Identify which cell holds the provided text, then report its (x, y) central coordinate. 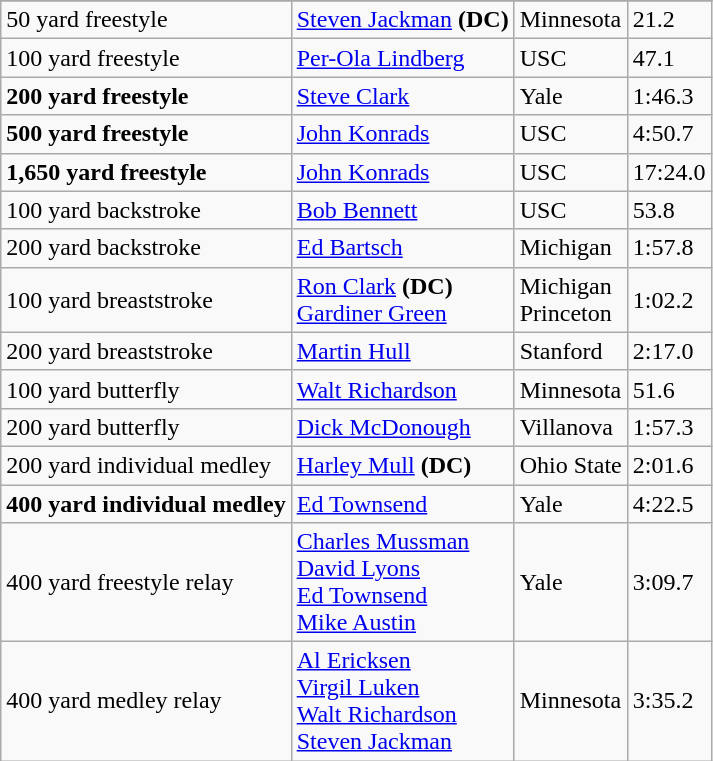
1:57.8 (669, 248)
Michigan (570, 248)
1,650 yard freestyle (146, 172)
Al EricksenVirgil LukenWalt RichardsonSteven Jackman (402, 702)
Stanford (570, 351)
Steven Jackman (DC) (402, 20)
MichiganPrinceton (570, 300)
100 yard freestyle (146, 58)
Per-Ola Lindberg (402, 58)
200 yard individual medley (146, 465)
100 yard backstroke (146, 210)
4:50.7 (669, 134)
47.1 (669, 58)
400 yard medley relay (146, 702)
200 yard breaststroke (146, 351)
Ohio State (570, 465)
1:46.3 (669, 96)
2:17.0 (669, 351)
100 yard butterfly (146, 389)
Ed Townsend (402, 503)
Ron Clark (DC)Gardiner Green (402, 300)
50 yard freestyle (146, 20)
100 yard breaststroke (146, 300)
400 yard freestyle relay (146, 582)
1:57.3 (669, 427)
400 yard individual medley (146, 503)
Ed Bartsch (402, 248)
51.6 (669, 389)
500 yard freestyle (146, 134)
200 yard freestyle (146, 96)
Charles MussmanDavid LyonsEd TownsendMike Austin (402, 582)
Harley Mull (DC) (402, 465)
200 yard backstroke (146, 248)
Dick McDonough (402, 427)
17:24.0 (669, 172)
Martin Hull (402, 351)
53.8 (669, 210)
Steve Clark (402, 96)
21.2 (669, 20)
Villanova (570, 427)
3:09.7 (669, 582)
4:22.5 (669, 503)
Bob Bennett (402, 210)
200 yard butterfly (146, 427)
Walt Richardson (402, 389)
3:35.2 (669, 702)
2:01.6 (669, 465)
1:02.2 (669, 300)
